Determine the (X, Y) coordinate at the center of the cell enclosing the given text.  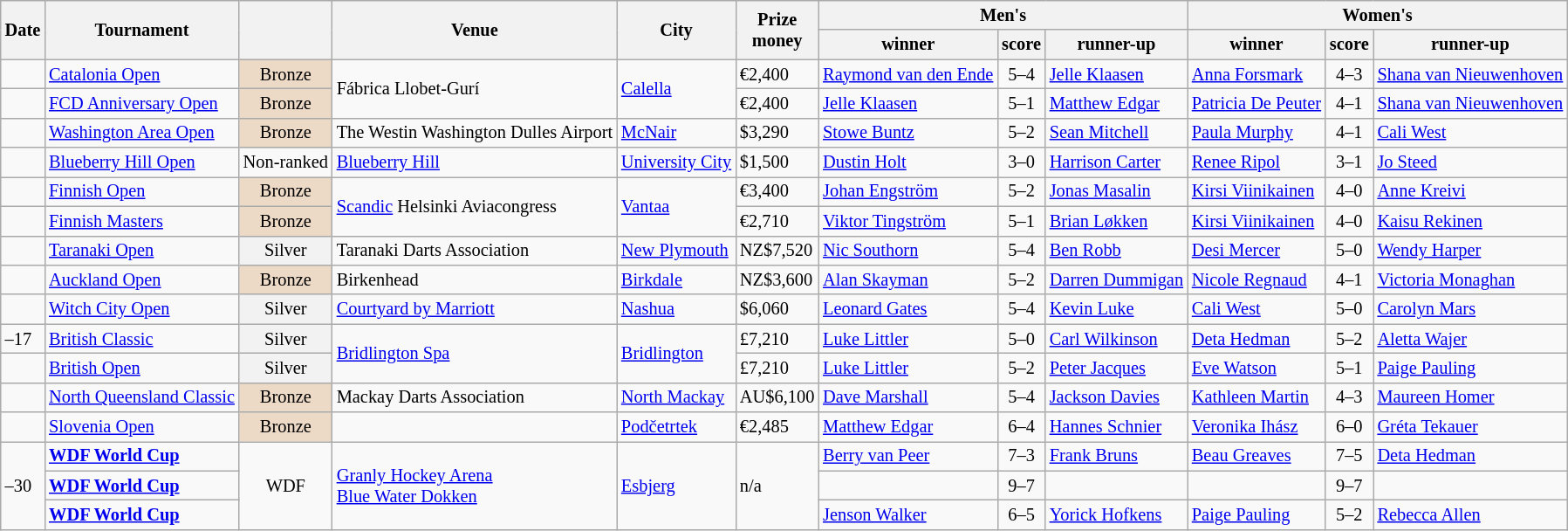
Granly Hockey ArenaBlue Water Dokken (475, 486)
–17 (23, 339)
Finnish Masters (141, 221)
Paula Murphy (1256, 133)
Auckland Open (141, 279)
7–5 (1349, 456)
Prizemoney (777, 30)
Washington Area Open (141, 133)
6–4 (1021, 427)
Scandic Helsinki Aviacongress (475, 206)
$3,290 (777, 133)
Men's (1003, 15)
6–0 (1349, 427)
Slovenia Open (141, 427)
Bridlington (676, 353)
Finnish Open (141, 191)
Eve Watson (1256, 368)
Darren Dummigan (1117, 279)
Witch City Open (141, 309)
Anne Kreivi (1471, 191)
$1,500 (777, 162)
Blueberry Hill Open (141, 162)
Women's (1377, 15)
Harrison Carter (1117, 162)
Nashua (676, 309)
Kaisu Rekinen (1471, 221)
Esbjerg (676, 486)
€2,710 (777, 221)
–30 (23, 486)
Raymond van den Ende (907, 74)
Dustin Holt (907, 162)
New Plymouth (676, 251)
Bridlington Spa (475, 353)
€2,485 (777, 427)
NZ$3,600 (777, 279)
Peter Jacques (1117, 368)
Sean Mitchell (1117, 133)
Catalonia Open (141, 74)
Victoria Monaghan (1471, 279)
Fábrica Llobet-Gurí (475, 89)
The Westin Washington Dulles Airport (475, 133)
Birkdale (676, 279)
Taranaki Darts Association (475, 251)
Desi Mercer (1256, 251)
Viktor Tingström (907, 221)
Jenson Walker (907, 514)
Calella (676, 89)
Blueberry Hill (475, 162)
AU$6,100 (777, 397)
Mackay Darts Association (475, 397)
Stowe Buntz (907, 133)
Nic Southorn (907, 251)
€3,400 (777, 191)
Renee Ripol (1256, 162)
City (676, 30)
Gréta Tekauer (1471, 427)
3–0 (1021, 162)
Podčetrtek (676, 427)
North Queensland Classic (141, 397)
7–3 (1021, 456)
North Mackay (676, 397)
Beau Greaves (1256, 456)
British Open (141, 368)
Jackson Davies (1117, 397)
Vantaa (676, 206)
Yorick Hofkens (1117, 514)
Kathleen Martin (1256, 397)
Hannes Schnier (1117, 427)
Frank Bruns (1117, 456)
6–5 (1021, 514)
McNair (676, 133)
Courtyard by Marriott (475, 309)
Date (23, 30)
Taranaki Open (141, 251)
Birkenhead (475, 279)
Aletta Wajer (1471, 339)
British Classic (141, 339)
Anna Forsmark (1256, 74)
Tournament (141, 30)
Veronika Ihász (1256, 427)
Carl Wilkinson (1117, 339)
Brian Løkken (1117, 221)
WDF (286, 486)
Carolyn Mars (1471, 309)
Maureen Homer (1471, 397)
University City (676, 162)
FCD Anniversary Open (141, 103)
Dave Marshall (907, 397)
Leonard Gates (907, 309)
3–1 (1349, 162)
Jonas Masalin (1117, 191)
Venue (475, 30)
Rebecca Allen (1471, 514)
Wendy Harper (1471, 251)
Non-ranked (286, 162)
Alan Skayman (907, 279)
Kevin Luke (1117, 309)
Johan Engström (907, 191)
NZ$7,520 (777, 251)
n/a (777, 486)
Nicole Regnaud (1256, 279)
$6,060 (777, 309)
Berry van Peer (907, 456)
Jo Steed (1471, 162)
Patricia De Peuter (1256, 103)
Ben Robb (1117, 251)
